Detect which cell encompasses the target text, then output its [X, Y] center coordinate. 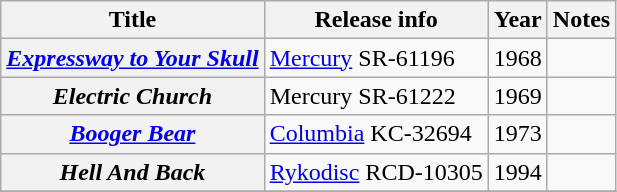
Hell And Back [132, 172]
Year [518, 20]
1994 [518, 172]
Expressway to Your Skull [132, 58]
Mercury SR-61196 [376, 58]
Mercury SR-61222 [376, 96]
Rykodisc RCD-10305 [376, 172]
Booger Bear [132, 134]
1968 [518, 58]
Title [132, 20]
Columbia KC-32694 [376, 134]
Electric Church [132, 96]
1973 [518, 134]
Notes [581, 20]
Release info [376, 20]
1969 [518, 96]
